Find where the given text appears and provide that cell's center as [X, Y] coordinate. 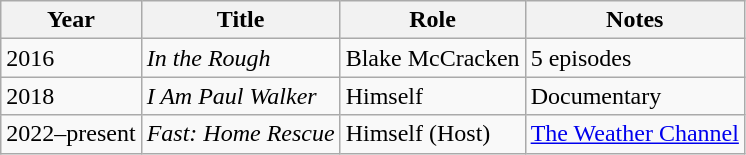
Himself (Host) [432, 134]
Himself [432, 96]
Blake McCracken [432, 58]
The Weather Channel [634, 134]
2018 [71, 96]
I Am Paul Walker [240, 96]
Title [240, 20]
Notes [634, 20]
5 episodes [634, 58]
Year [71, 20]
Role [432, 20]
2022–present [71, 134]
Documentary [634, 96]
In the Rough [240, 58]
2016 [71, 58]
Fast: Home Rescue [240, 134]
